For the text-containing cell, return its midpoint in [X, Y] coordinate format. 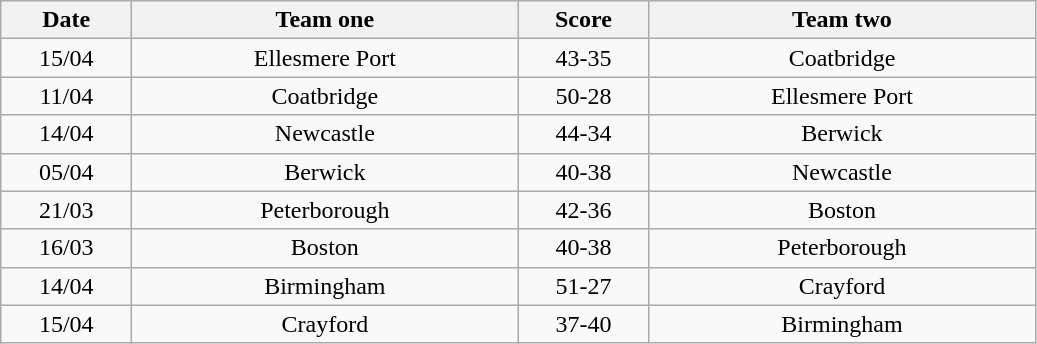
50-28 [584, 96]
Team two [842, 20]
16/03 [66, 248]
44-34 [584, 134]
Date [66, 20]
37-40 [584, 324]
Score [584, 20]
Team one [325, 20]
21/03 [66, 210]
51-27 [584, 286]
43-35 [584, 58]
42-36 [584, 210]
11/04 [66, 96]
05/04 [66, 172]
